Scan for the cell matching the given text and deliver its [X, Y] coordinate at center. 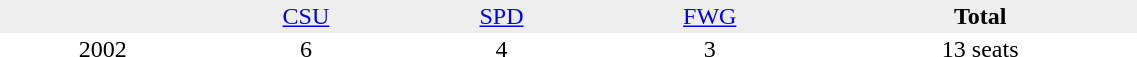
SPD [502, 16]
FWG [710, 16]
CSU [306, 16]
